Scan for the cell matching the given text and deliver its [X, Y] coordinate at center. 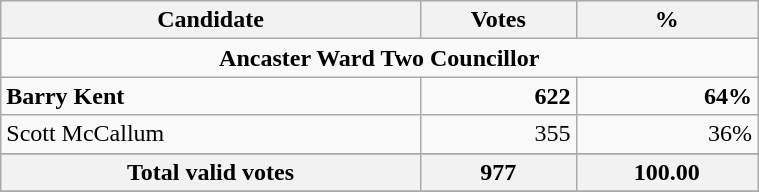
Barry Kent [211, 96]
Ancaster Ward Two Councillor [380, 58]
Candidate [211, 20]
36% [667, 134]
977 [498, 172]
100.00 [667, 172]
Votes [498, 20]
% [667, 20]
Scott McCallum [211, 134]
355 [498, 134]
64% [667, 96]
622 [498, 96]
Total valid votes [211, 172]
